Scan for the cell matching the given text and deliver its (x, y) coordinate at center. 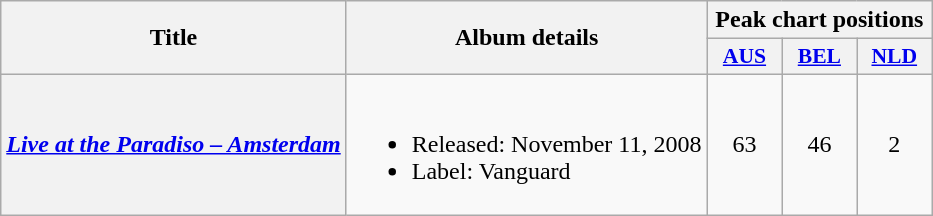
46 (820, 144)
Album details (526, 38)
BEL (820, 57)
63 (744, 144)
NLD (894, 57)
Peak chart positions (820, 20)
AUS (744, 57)
Released: November 11, 2008Label: Vanguard (526, 144)
Live at the Paradiso – Amsterdam (174, 144)
2 (894, 144)
Title (174, 38)
